Scan for the cell matching the given text and deliver its [X, Y] coordinate at center. 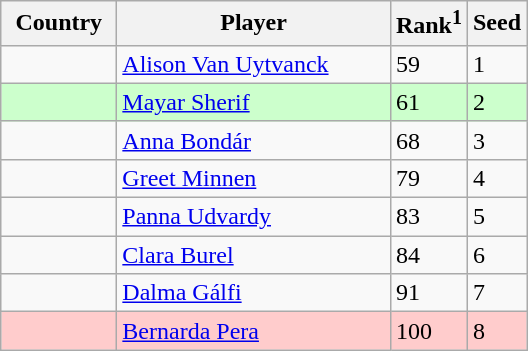
Rank1 [428, 24]
Mayar Sherif [254, 102]
6 [496, 255]
7 [496, 293]
100 [428, 331]
Player [254, 24]
Alison Van Uytvanck [254, 64]
8 [496, 331]
Country [59, 24]
Greet Minnen [254, 178]
5 [496, 217]
Seed [496, 24]
3 [496, 140]
61 [428, 102]
79 [428, 178]
4 [496, 178]
68 [428, 140]
84 [428, 255]
2 [496, 102]
91 [428, 293]
Anna Bondár [254, 140]
Bernarda Pera [254, 331]
1 [496, 64]
Dalma Gálfi [254, 293]
83 [428, 217]
Panna Udvardy [254, 217]
Clara Burel [254, 255]
59 [428, 64]
